Determine the [x, y] coordinate at the center of the cell enclosing the given text.  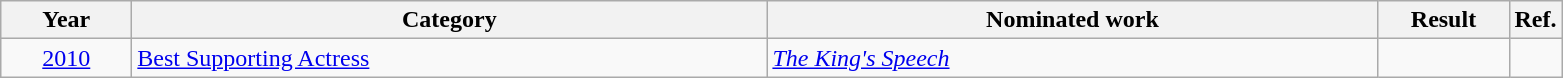
Best Supporting Actress [450, 58]
Result [1444, 20]
The King's Speech [1072, 58]
Ref. [1536, 20]
Nominated work [1072, 20]
Category [450, 20]
Year [66, 20]
2010 [66, 58]
